Scan for the cell matching the given text and deliver its [x, y] coordinate at center. 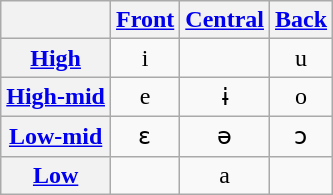
Low [56, 175]
u [302, 58]
High-mid [56, 97]
Back [302, 20]
ɨ [225, 97]
Central [225, 20]
High [56, 58]
ə [225, 136]
ɔ [302, 136]
Low-mid [56, 136]
a [225, 175]
Front [146, 20]
e [146, 97]
i [146, 58]
o [302, 97]
ɛ [146, 136]
